Return (X, Y) of the center of cell containing provided text 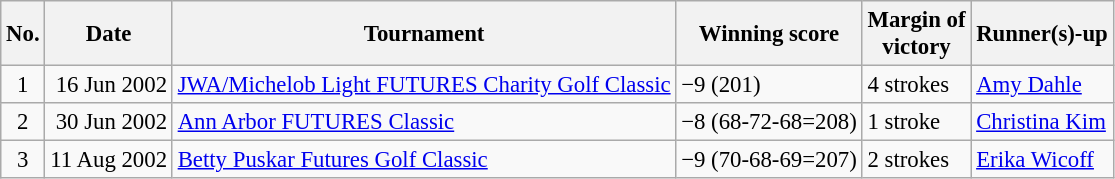
Tournament (424, 34)
Christina Kim (1042, 122)
2 (23, 122)
4 strokes (916, 85)
16 Jun 2002 (108, 85)
−9 (70-68-69=207) (769, 160)
−8 (68-72-68=208) (769, 122)
1 stroke (916, 122)
Margin ofvictory (916, 34)
Winning score (769, 34)
Ann Arbor FUTURES Classic (424, 122)
Runner(s)-up (1042, 34)
11 Aug 2002 (108, 160)
3 (23, 160)
2 strokes (916, 160)
JWA/Michelob Light FUTURES Charity Golf Classic (424, 85)
Amy Dahle (1042, 85)
30 Jun 2002 (108, 122)
No. (23, 34)
Date (108, 34)
Betty Puskar Futures Golf Classic (424, 160)
−9 (201) (769, 85)
1 (23, 85)
Erika Wicoff (1042, 160)
